Identify which cell holds the provided text, then report its [X, Y] central coordinate. 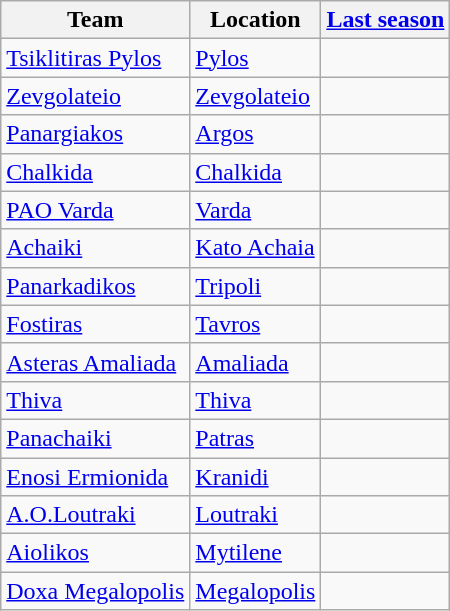
Aiolikos [96, 553]
Achaiki [96, 248]
Varda [256, 210]
PAO Varda [96, 210]
Panargiakos [96, 134]
Megalopolis [256, 591]
Fostiras [96, 324]
A.O.Loutraki [96, 515]
Kranidi [256, 477]
Pylos [256, 58]
Tripoli [256, 286]
Enosi Ermionida [96, 477]
Panachaiki [96, 438]
Kato Achaia [256, 248]
Location [256, 20]
Patras [256, 438]
Mytilene [256, 553]
Amaliada [256, 362]
Team [96, 20]
Loutraki [256, 515]
Last season [386, 20]
Tavros [256, 324]
Panarkadikos [96, 286]
Tsiklitiras Pylos [96, 58]
Argos [256, 134]
Doxa Megalopolis [96, 591]
Asteras Amaliada [96, 362]
